Extract the (X, Y) coordinate from the center of the cell holding the provided text.  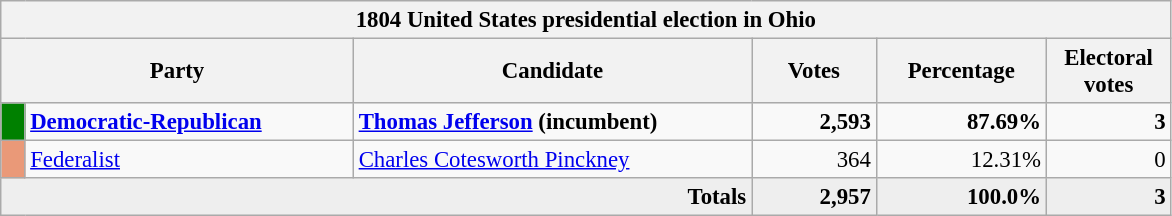
Votes (814, 72)
Electoral votes (1108, 72)
Candidate (552, 72)
12.31% (961, 160)
0 (1108, 160)
Percentage (961, 72)
Totals (376, 197)
100.0% (961, 197)
1804 United States presidential election in Ohio (586, 20)
Party (178, 72)
87.69% (961, 122)
364 (814, 160)
Charles Cotesworth Pinckney (552, 160)
2,593 (814, 122)
Federalist (189, 160)
2,957 (814, 197)
Democratic-Republican (189, 122)
Thomas Jefferson (incumbent) (552, 122)
